Determine the [x, y] coordinate at the center of the cell enclosing the given text.  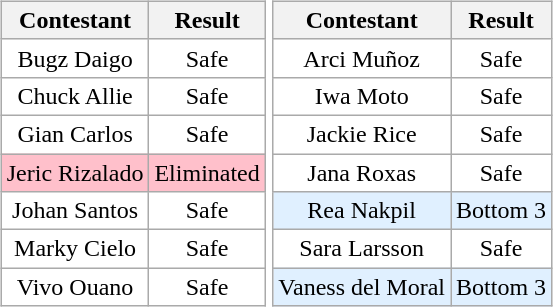
Eliminated [207, 173]
Jeric Rizalado [75, 173]
Vaness del Moral [362, 287]
Iwa Moto [362, 96]
Gian Carlos [75, 134]
Jackie Rice [362, 134]
Jana Roxas [362, 173]
Arci Muñoz [362, 58]
Rea Nakpil [362, 211]
Marky Cielo [75, 249]
Vivo Ouano [75, 287]
Sara Larsson [362, 249]
Johan Santos [75, 211]
Chuck Allie [75, 96]
Bugz Daigo [75, 58]
